Search for the cell housing the specified text and yield its [X, Y] center coordinate. 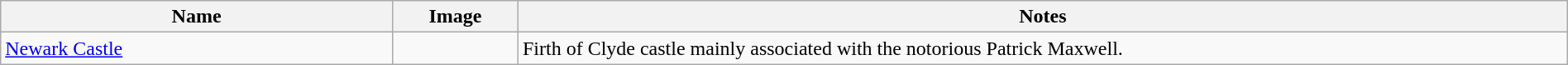
Name [197, 17]
Notes [1042, 17]
Image [455, 17]
Firth of Clyde castle mainly associated with the notorious Patrick Maxwell. [1042, 48]
Newark Castle [197, 48]
